For the text-containing cell, return its midpoint in (x, y) coordinate format. 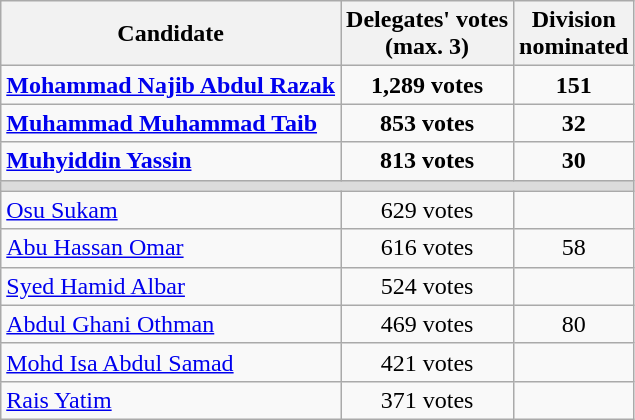
813 votes (428, 161)
Rais Yatim (171, 400)
Abu Hassan Omar (171, 248)
Candidate (171, 34)
Abdul Ghani Othman (171, 324)
616 votes (428, 248)
58 (574, 248)
Mohammad Najib Abdul Razak (171, 85)
Syed Hamid Albar (171, 286)
524 votes (428, 286)
Divisionnominated (574, 34)
Muhammad Muhammad Taib (171, 123)
853 votes (428, 123)
629 votes (428, 210)
371 votes (428, 400)
421 votes (428, 362)
Muhyiddin Yassin (171, 161)
30 (574, 161)
469 votes (428, 324)
80 (574, 324)
Mohd Isa Abdul Samad (171, 362)
Delegates' votes(max. 3) (428, 34)
1,289 votes (428, 85)
151 (574, 85)
Osu Sukam (171, 210)
32 (574, 123)
